Return the (x, y) coordinate for the center point of the cell that contains the specified text.  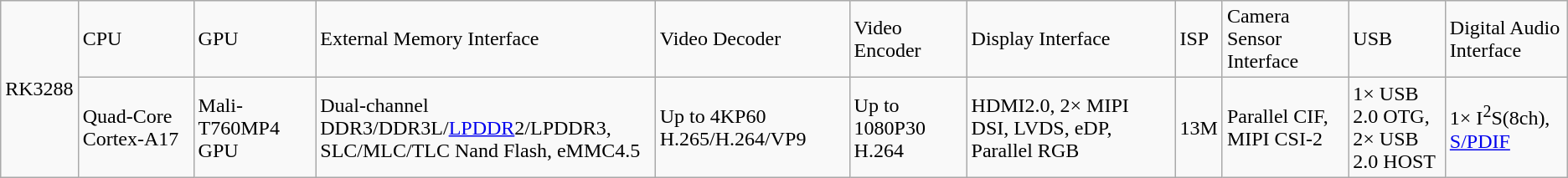
Up to 1080P30 H.264 (908, 127)
Video Decoder (752, 39)
External Memory Interface (486, 39)
1× USB 2.0 OTG,2× USB 2.0 HOST (1397, 127)
GPU (255, 39)
Up to 4KP60 H.265/H.264/VP9 (752, 127)
1× I2S(8ch),S/PDIF (1506, 127)
Camera Sensor Interface (1285, 39)
13M (1199, 127)
Video Encoder (908, 39)
CPU (136, 39)
ISP (1199, 39)
RK3288 (39, 89)
Dual-channel DDR3/DDR3L/LPDDR2/LPDDR3,SLC/MLC/TLC Nand Flash, eMMC4.5 (486, 127)
USB (1397, 39)
Digital Audio Interface (1506, 39)
Parallel CIF, MIPI CSI-2 (1285, 127)
Quad-Core Cortex-A17 (136, 127)
HDMI2.0, 2× MIPI DSI, LVDS, eDP, Parallel RGB (1070, 127)
Display Interface (1070, 39)
Mali-T760MP4 GPU (255, 127)
